From the cell containing the given text, extract its center point as (X, Y) coordinate. 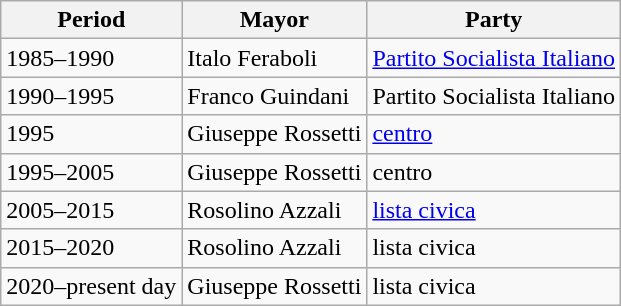
1990–1995 (92, 96)
Franco Guindani (274, 96)
Period (92, 20)
1995 (92, 134)
1995–2005 (92, 172)
2005–2015 (92, 210)
Mayor (274, 20)
1985–1990 (92, 58)
Italo Feraboli (274, 58)
2020–present day (92, 286)
Party (494, 20)
2015–2020 (92, 248)
